Determine the (X, Y) coordinate at the center of the cell enclosing the given text.  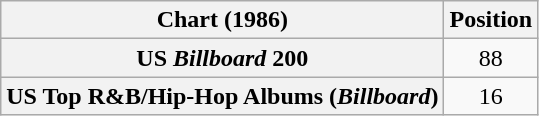
16 (491, 96)
US Billboard 200 (222, 58)
Position (491, 20)
Chart (1986) (222, 20)
US Top R&B/Hip-Hop Albums (Billboard) (222, 96)
88 (491, 58)
